Extract the [X, Y] coordinate from the center of the cell holding the provided text.  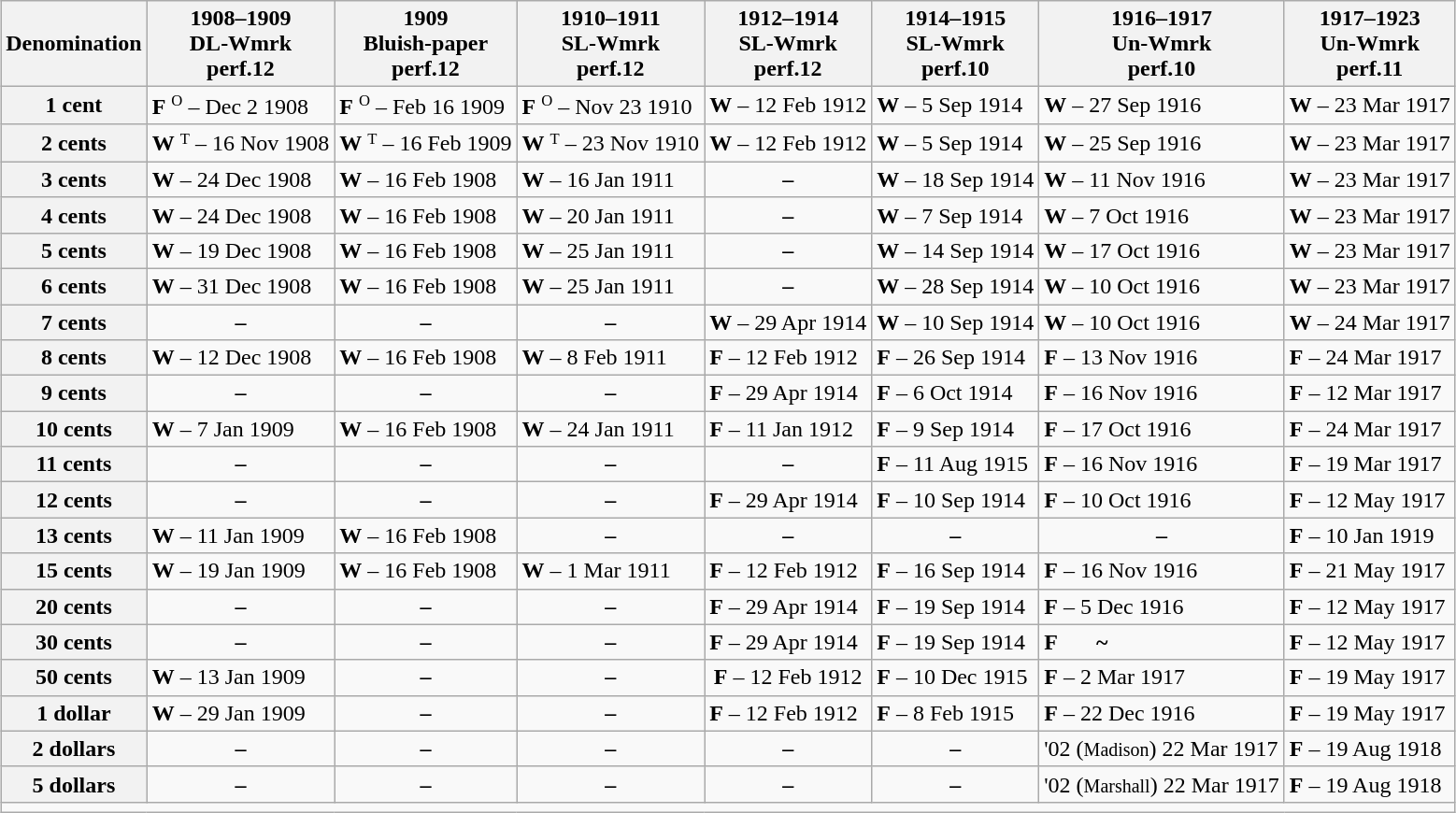
W – 11 Jan 1909 [241, 535]
2 dollars [74, 749]
F – 8 Feb 1915 [955, 713]
W – 24 Mar 1917 [1370, 322]
F – 9 Sep 1914 [955, 429]
W – 19 Dec 1908 [241, 250]
F – 26 Sep 1914 [955, 358]
W T – 23 Nov 1910 [611, 143]
1917–1923Un-Wmrkperf.11 [1370, 44]
W – 16 Jan 1911 [611, 179]
2 cents [74, 143]
W – 20 Jan 1911 [611, 215]
F – 2 Mar 1917 [1162, 677]
F – 10 Dec 1915 [955, 677]
12 cents [74, 500]
Denomination [74, 44]
F – 22 Dec 1916 [1162, 713]
F ~ [1162, 642]
1 cent [74, 106]
10 cents [74, 429]
30 cents [74, 642]
3 cents [74, 179]
13 cents [74, 535]
F – 13 Nov 1916 [1162, 358]
W – 28 Sep 1914 [955, 286]
F – 12 Mar 1917 [1370, 393]
W – 7 Jan 1909 [241, 429]
W – 29 Jan 1909 [241, 713]
W – 19 Jan 1909 [241, 571]
W – 11 Nov 1916 [1162, 179]
F – 19 Mar 1917 [1370, 464]
1914–1915SL-Wmrkperf.10 [955, 44]
F – 11 Aug 1915 [955, 464]
W – 12 Dec 1908 [241, 358]
F – 10 Oct 1916 [1162, 500]
W – 7 Oct 1916 [1162, 215]
W – 7 Sep 1914 [955, 215]
W – 1 Mar 1911 [611, 571]
1 dollar [74, 713]
F O – Dec 2 1908 [241, 106]
1912–1914SL-Wmrkperf.12 [789, 44]
W – 31 Dec 1908 [241, 286]
F – 10 Sep 1914 [955, 500]
5 cents [74, 250]
F – 11 Jan 1912 [789, 429]
F – 10 Jan 1919 [1370, 535]
4 cents [74, 215]
1910–1911SL-Wmrkperf.12 [611, 44]
50 cents [74, 677]
1908–1909DL-Wmrkperf.12 [241, 44]
W T – 16 Nov 1908 [241, 143]
W – 14 Sep 1914 [955, 250]
W T – 16 Feb 1909 [426, 143]
F – 21 May 1917 [1370, 571]
20 cents [74, 606]
5 dollars [74, 784]
F O – Feb 16 1909 [426, 106]
'02 (Madison) 22 Mar 1917 [1162, 749]
7 cents [74, 322]
15 cents [74, 571]
F – 6 Oct 1914 [955, 393]
9 cents [74, 393]
8 cents [74, 358]
W – 13 Jan 1909 [241, 677]
F – 16 Sep 1914 [955, 571]
F – 17 Oct 1916 [1162, 429]
6 cents [74, 286]
1916–1917Un-Wmrkperf.10 [1162, 44]
F O – Nov 23 1910 [611, 106]
W – 18 Sep 1914 [955, 179]
'02 (Marshall) 22 Mar 1917 [1162, 784]
W – 17 Oct 1916 [1162, 250]
W – 24 Jan 1911 [611, 429]
W – 29 Apr 1914 [789, 322]
F – 5 Dec 1916 [1162, 606]
W – 10 Sep 1914 [955, 322]
W – 8 Feb 1911 [611, 358]
1909Bluish-paperperf.12 [426, 44]
11 cents [74, 464]
W – 27 Sep 1916 [1162, 106]
W – 25 Sep 1916 [1162, 143]
